Return [x, y] of the center of cell containing provided text 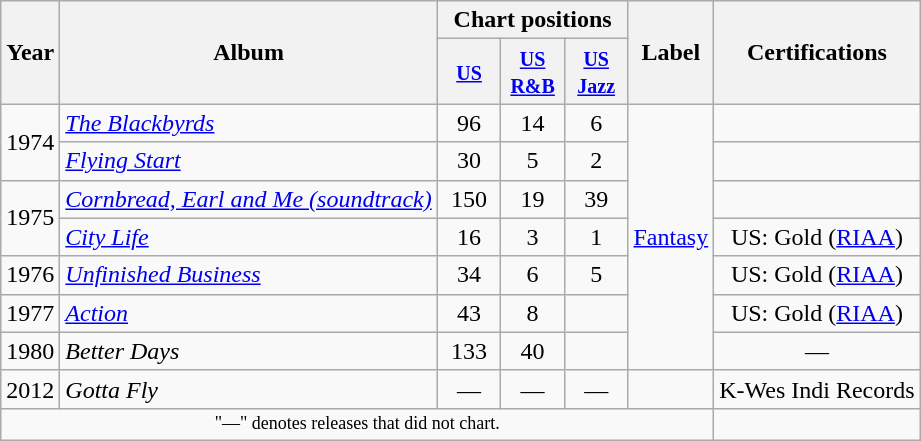
34 [469, 275]
2012 [30, 389]
1976 [30, 275]
Label [671, 52]
City Life [248, 237]
1 [596, 237]
30 [469, 161]
2 [596, 161]
Cornbread, Earl and Me (soundtrack) [248, 199]
1977 [30, 313]
US R&B [533, 72]
US Jazz [596, 72]
Chart positions [532, 20]
1980 [30, 351]
Album [248, 52]
39 [596, 199]
1975 [30, 218]
14 [533, 123]
1974 [30, 142]
150 [469, 199]
16 [469, 237]
US [469, 72]
K-Wes Indi Records [817, 389]
Better Days [248, 351]
Flying Start [248, 161]
Gotta Fly [248, 389]
19 [533, 199]
96 [469, 123]
Certifications [817, 52]
"—" denotes releases that did not chart. [358, 424]
Fantasy [671, 237]
3 [533, 237]
Action [248, 313]
40 [533, 351]
The Blackbyrds [248, 123]
Unfinished Business [248, 275]
133 [469, 351]
8 [533, 313]
Year [30, 52]
43 [469, 313]
